Scan for the cell matching the given text and deliver its [x, y] coordinate at center. 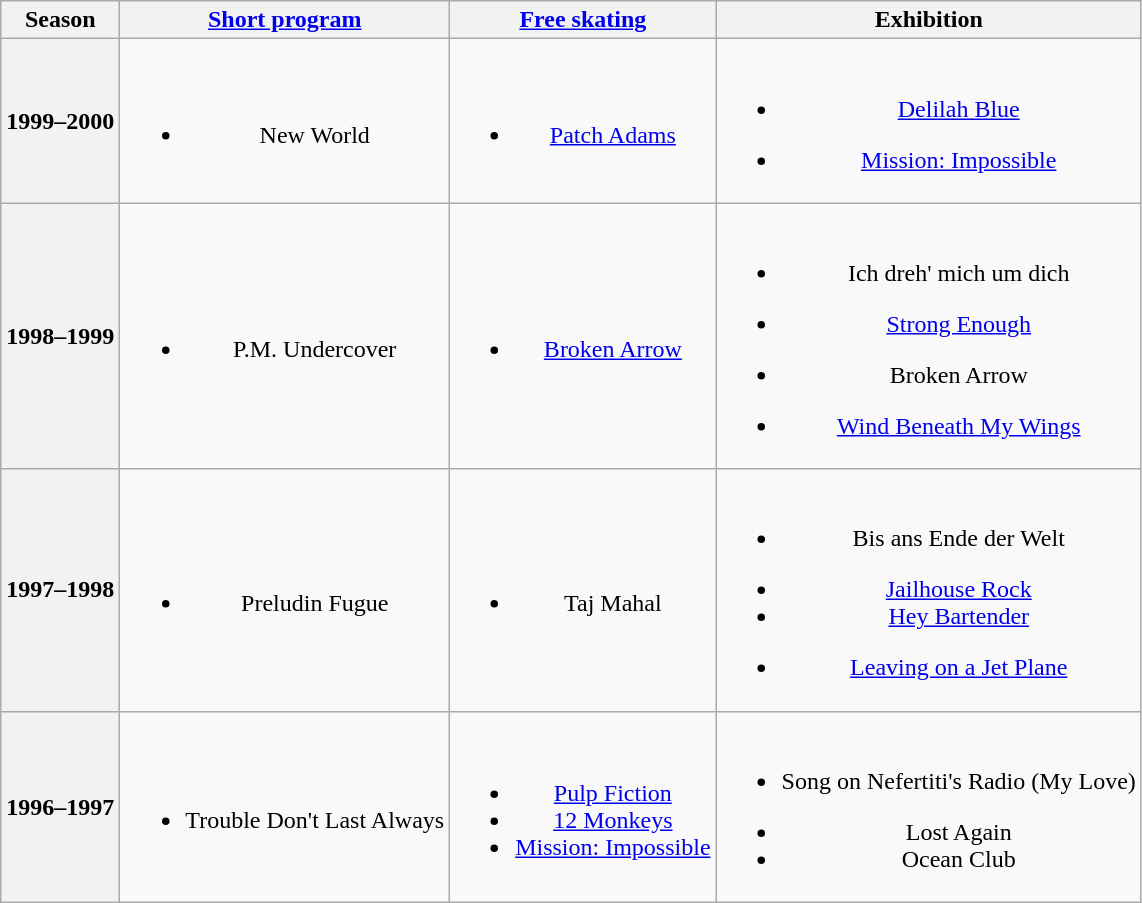
Broken Arrow [583, 336]
Pulp Fiction12 MonkeysMission: Impossible [583, 806]
New World [285, 121]
Ich dreh' mich um dich Strong Enough Broken Arrow Wind Beneath My Wings [928, 336]
Season [60, 20]
Delilah Blue Mission: Impossible [928, 121]
1997–1998 [60, 590]
Song on Nefertiti's Radio (My Love) Lost Again Ocean Club [928, 806]
Bis ans Ende der Welt Jailhouse RockHey Bartender Leaving on a Jet Plane [928, 590]
Patch Adams [583, 121]
Trouble Don't Last Always [285, 806]
Taj Mahal [583, 590]
P.M. Undercover [285, 336]
1998–1999 [60, 336]
1999–2000 [60, 121]
Exhibition [928, 20]
Free skating [583, 20]
Short program [285, 20]
Preludin Fugue [285, 590]
1996–1997 [60, 806]
